Detect which cell encompasses the target text, then output its [x, y] center coordinate. 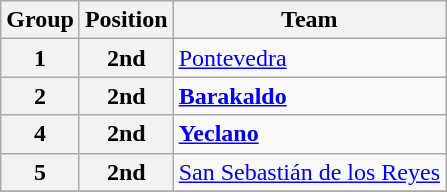
Team [309, 20]
Position [126, 20]
4 [40, 134]
5 [40, 172]
2 [40, 96]
Pontevedra [309, 58]
Barakaldo [309, 96]
1 [40, 58]
Group [40, 20]
San Sebastián de los Reyes [309, 172]
Yeclano [309, 134]
